Locate the cell with the specified text and output its (x, y) center coordinate. 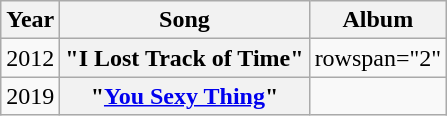
2012 (30, 58)
Song (184, 20)
Year (30, 20)
"You Sexy Thing" (184, 96)
2019 (30, 96)
Album (378, 20)
rowspan="2" (378, 58)
"I Lost Track of Time" (184, 58)
